Pinpoint the cell where the given text exists, returning its (X, Y) midpoint coordinate. 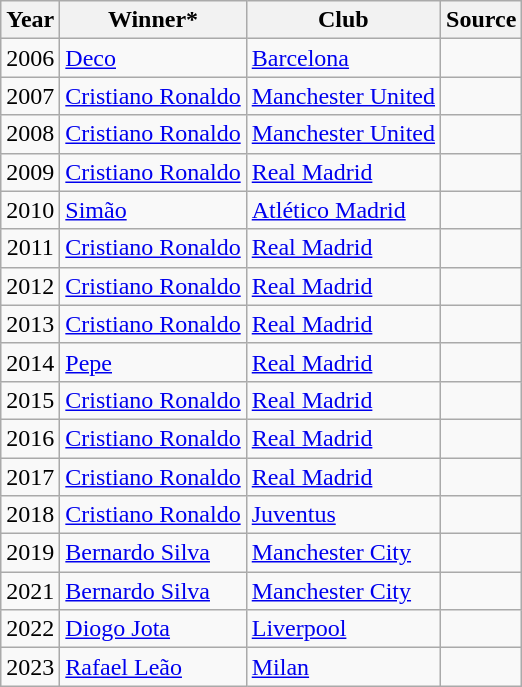
2007 (30, 96)
2014 (30, 362)
Pepe (153, 362)
2013 (30, 324)
Simão (153, 210)
2019 (30, 553)
Rafael Leão (153, 667)
2012 (30, 286)
2017 (30, 477)
Barcelona (343, 58)
Winner* (153, 20)
2009 (30, 172)
2023 (30, 667)
Deco (153, 58)
Liverpool (343, 629)
Year (30, 20)
2006 (30, 58)
Diogo Jota (153, 629)
Atlético Madrid (343, 210)
2018 (30, 515)
2010 (30, 210)
2015 (30, 400)
Milan (343, 667)
Juventus (343, 515)
2022 (30, 629)
2011 (30, 248)
2021 (30, 591)
Source (482, 20)
Club (343, 20)
2016 (30, 438)
2008 (30, 134)
